Provide the (x, y) coordinate of the cell's center where the given text is located.  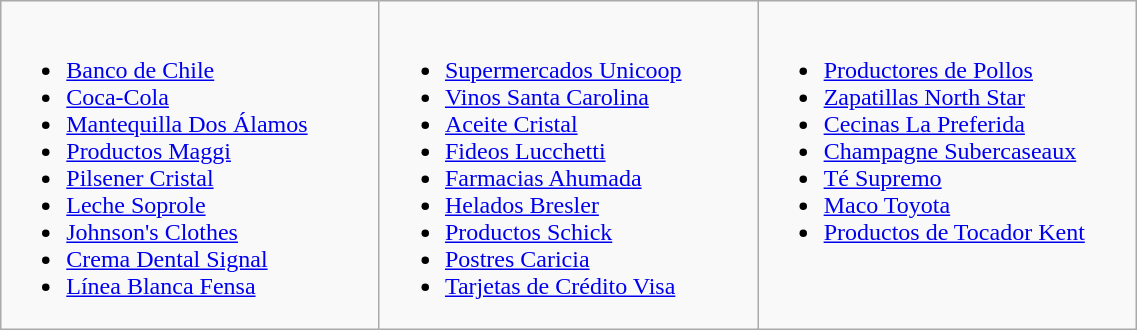
Banco de ChileCoca-ColaMantequilla Dos ÁlamosProductos MaggiPilsener CristalLeche SoproleJohnson's ClothesCrema Dental SignalLínea Blanca Fensa (190, 166)
Productores de PollosZapatillas North StarCecinas La PreferidaChampagne SubercaseauxTé SupremoMaco ToyotaProductos de Tocador Kent (948, 166)
